Provide the (x, y) coordinate of the cell's center where the given text is located.  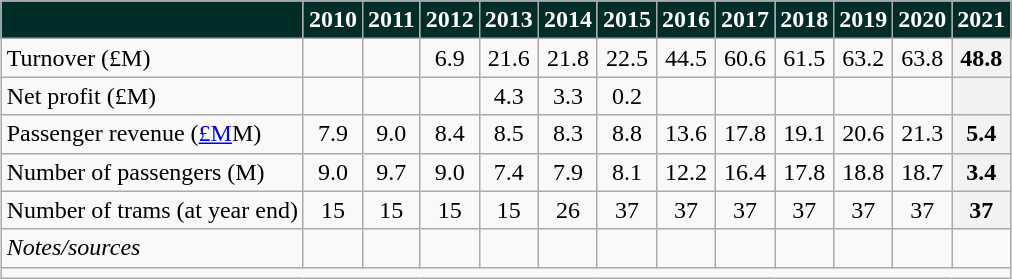
60.6 (746, 58)
3.3 (568, 96)
2014 (568, 20)
18.7 (922, 172)
2017 (746, 20)
2011 (391, 20)
Passenger revenue (£MM) (152, 134)
22.5 (626, 58)
Notes/sources (152, 248)
2010 (332, 20)
63.2 (864, 58)
61.5 (804, 58)
Number of trams (at year end) (152, 210)
8.3 (568, 134)
9.7 (391, 172)
21.3 (922, 134)
8.8 (626, 134)
Number of passengers (M) (152, 172)
7.4 (508, 172)
2018 (804, 20)
16.4 (746, 172)
2021 (982, 20)
13.6 (686, 134)
20.6 (864, 134)
18.8 (864, 172)
Net profit (£M) (152, 96)
12.2 (686, 172)
2019 (864, 20)
2016 (686, 20)
Turnover (£M) (152, 58)
19.1 (804, 134)
8.4 (450, 134)
2020 (922, 20)
2012 (450, 20)
6.9 (450, 58)
2015 (626, 20)
0.2 (626, 96)
8.5 (508, 134)
2013 (508, 20)
48.8 (982, 58)
21.8 (568, 58)
3.4 (982, 172)
63.8 (922, 58)
44.5 (686, 58)
4.3 (508, 96)
8.1 (626, 172)
26 (568, 210)
5.4 (982, 134)
21.6 (508, 58)
